Determine the [x, y] coordinate at the center of the cell enclosing the given text.  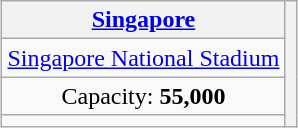
Singapore [144, 20]
Capacity: 55,000 [144, 96]
Singapore National Stadium [144, 58]
